Provide the [x, y] coordinate of the cell's center where the given text is located.  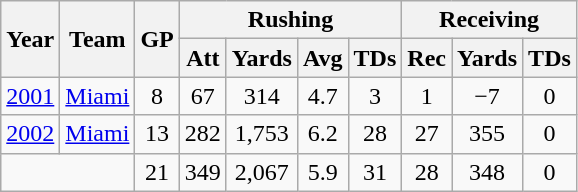
Avg [322, 58]
6.2 [322, 134]
282 [202, 134]
−7 [488, 96]
349 [202, 172]
4.7 [322, 96]
Rushing [290, 20]
348 [488, 172]
13 [157, 134]
GP [157, 39]
8 [157, 96]
2002 [30, 134]
2001 [30, 96]
314 [262, 96]
2,067 [262, 172]
31 [375, 172]
1,753 [262, 134]
355 [488, 134]
21 [157, 172]
27 [427, 134]
Team [98, 39]
1 [427, 96]
Att [202, 58]
Year [30, 39]
67 [202, 96]
Receiving [490, 20]
3 [375, 96]
Rec [427, 58]
5.9 [322, 172]
